Search for the cell housing the specified text and yield its (X, Y) center coordinate. 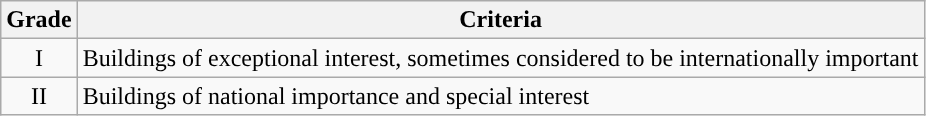
Grade (39, 20)
Buildings of national importance and special interest (500, 96)
Buildings of exceptional interest, sometimes considered to be internationally important (500, 58)
I (39, 58)
Criteria (500, 20)
II (39, 96)
